Pinpoint the cell where the given text exists, returning its (x, y) midpoint coordinate. 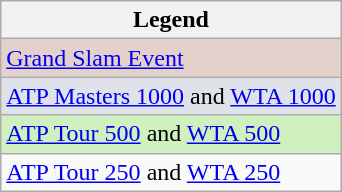
Grand Slam Event (171, 58)
ATP Tour 250 and WTA 250 (171, 172)
ATP Tour 500 and WTA 500 (171, 134)
ATP Masters 1000 and WTA 1000 (171, 96)
Legend (171, 20)
